Capture the cell that displays the provided text and extract its [X, Y] central coordinate. 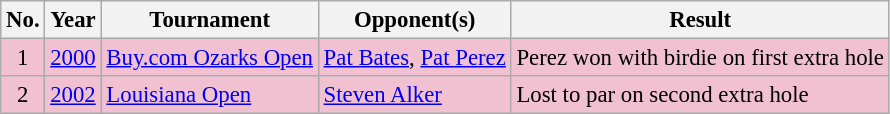
2000 [73, 58]
Pat Bates, Pat Perez [414, 58]
2 [23, 95]
No. [23, 20]
Tournament [210, 20]
2002 [73, 95]
Louisiana Open [210, 95]
Steven Alker [414, 95]
Year [73, 20]
Result [700, 20]
Opponent(s) [414, 20]
1 [23, 58]
Lost to par on second extra hole [700, 95]
Buy.com Ozarks Open [210, 58]
Perez won with birdie on first extra hole [700, 58]
